Pinpoint the cell where the given text exists, returning its (X, Y) midpoint coordinate. 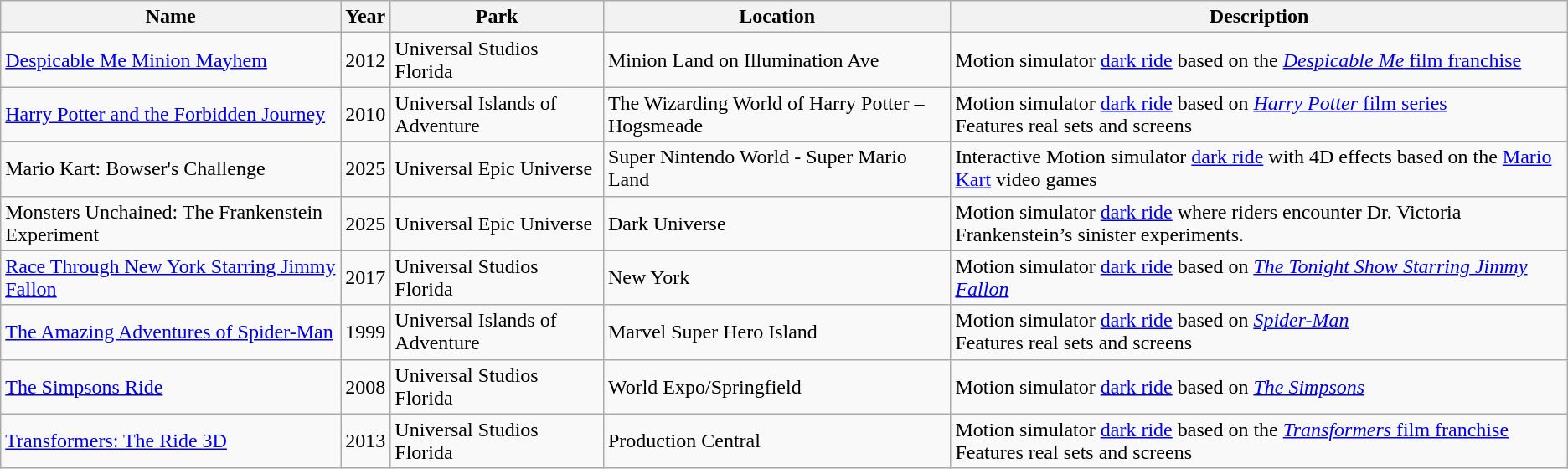
Name (171, 17)
Marvel Super Hero Island (776, 332)
2008 (365, 387)
Monsters Unchained: The Frankenstein Experiment (171, 223)
The Simpsons Ride (171, 387)
Park (498, 17)
Motion simulator dark ride based on the Transformers film franchiseFeatures real sets and screens (1259, 441)
2012 (365, 60)
Motion simulator dark ride based on the Despicable Me film franchise (1259, 60)
Motion simulator dark ride based on Harry Potter film seriesFeatures real sets and screens (1259, 114)
Motion simulator dark ride based on The Simpsons (1259, 387)
Description (1259, 17)
2010 (365, 114)
Super Nintendo World - Super Mario Land (776, 169)
New York (776, 278)
Year (365, 17)
The Amazing Adventures of Spider-Man (171, 332)
Interactive Motion simulator dark ride with 4D effects based on the Mario Kart video games (1259, 169)
Race Through New York Starring Jimmy Fallon (171, 278)
Mario Kart: Bowser's Challenge (171, 169)
1999 (365, 332)
Motion simulator dark ride based on The Tonight Show Starring Jimmy Fallon (1259, 278)
2017 (365, 278)
Motion simulator dark ride based on Spider-ManFeatures real sets and screens (1259, 332)
Despicable Me Minion Mayhem (171, 60)
Production Central (776, 441)
Minion Land on Illumination Ave (776, 60)
2013 (365, 441)
The Wizarding World of Harry Potter – Hogsmeade (776, 114)
Harry Potter and the Forbidden Journey (171, 114)
Motion simulator dark ride where riders encounter Dr. Victoria Frankenstein’s sinister experiments. (1259, 223)
Dark Universe (776, 223)
World Expo/Springfield (776, 387)
Location (776, 17)
Transformers: The Ride 3D (171, 441)
